Find where the given text appears and provide that cell's center as [X, Y] coordinate. 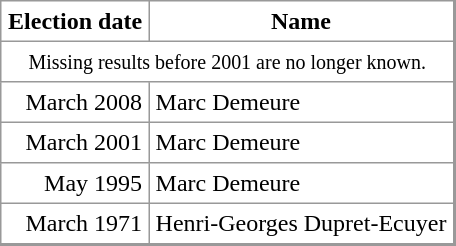
May 1995 [74, 183]
Henri-Georges Dupret-Ecuyer [302, 224]
March 2001 [74, 142]
March 2008 [74, 102]
Missing results before 2001 are no longer known. [228, 61]
Name [302, 21]
Election date [74, 21]
March 1971 [74, 224]
